Capture the cell that displays the provided text and extract its (X, Y) central coordinate. 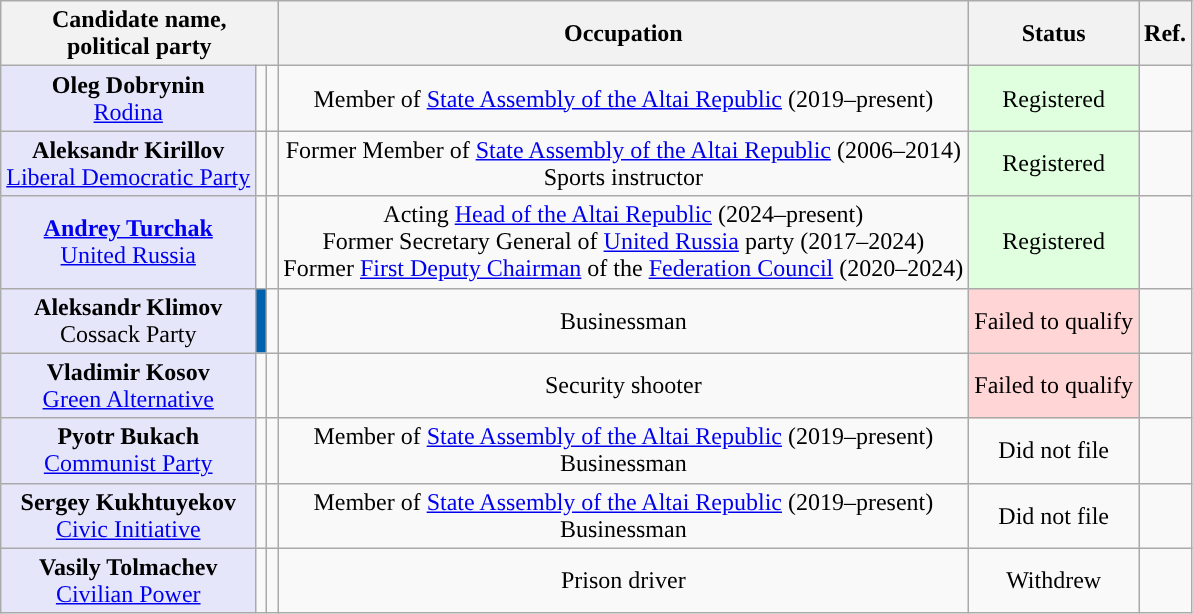
Member of State Assembly of the Altai Republic (2019–present) (624, 98)
Status (1054, 34)
Vladimir KosovGreen Alternative (128, 386)
Candidate name,political party (140, 34)
Former Member of State Assembly of the Altai Republic (2006–2014)Sports instructor (624, 164)
Businessman (624, 320)
Vasily TolmachevCivilian Power (128, 580)
Pyotr BukachCommunist Party (128, 450)
Andrey TurchakUnited Russia (128, 242)
Sergey KukhtuyekovCivic Initiative (128, 516)
Occupation (624, 34)
Ref. (1166, 34)
Aleksandr KlimovCossack Party (128, 320)
Withdrew (1054, 580)
Prison driver (624, 580)
Oleg DobryninRodina (128, 98)
Security shooter (624, 386)
Aleksandr KirillovLiberal Democratic Party (128, 164)
